For the text-containing cell, return its midpoint in (X, Y) coordinate format. 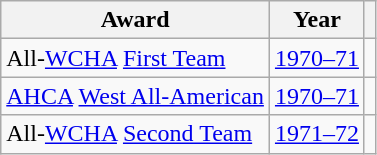
Award (136, 20)
AHCA West All-American (136, 96)
Year (316, 20)
1971–72 (316, 134)
All-WCHA Second Team (136, 134)
All-WCHA First Team (136, 58)
